For the text-containing cell, return its midpoint in [x, y] coordinate format. 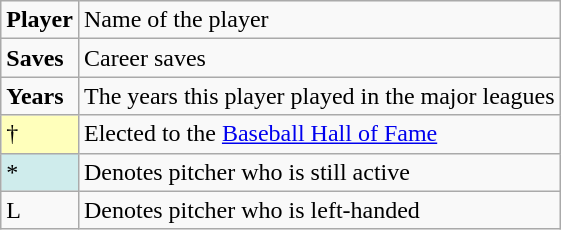
The years this player played in the major leagues [319, 96]
Denotes pitcher who is still active [319, 172]
Career saves [319, 58]
* [40, 172]
L [40, 210]
Player [40, 20]
Elected to the Baseball Hall of Fame [319, 134]
Denotes pitcher who is left-handed [319, 210]
Years [40, 96]
Name of the player [319, 20]
† [40, 134]
Saves [40, 58]
